Locate the cell with the specified text and output its (x, y) center coordinate. 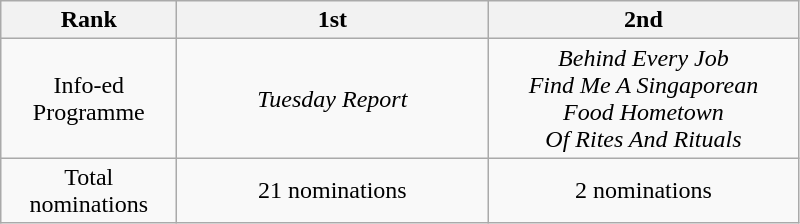
21 nominations (332, 190)
1st (332, 20)
2nd (644, 20)
2 nominations (644, 190)
Tuesday Report (332, 98)
Rank (89, 20)
Info-ed Programme (89, 98)
Behind Every Job Find Me A Singaporean Food Hometown Of Rites And Rituals (644, 98)
Total nominations (89, 190)
